Scan for the cell matching the given text and deliver its (X, Y) coordinate at center. 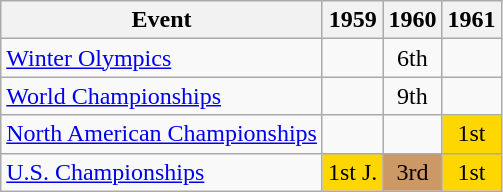
1961 (472, 20)
U.S. Championships (162, 172)
9th (412, 96)
1959 (352, 20)
North American Championships (162, 134)
1960 (412, 20)
Event (162, 20)
3rd (412, 172)
6th (412, 58)
1st J. (352, 172)
Winter Olympics (162, 58)
World Championships (162, 96)
